Return (x, y) of the center of cell containing provided text 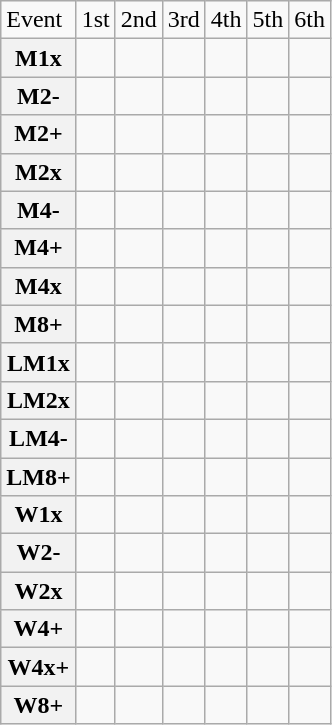
M4- (38, 210)
M4x (38, 286)
LM2x (38, 400)
M2- (38, 96)
M4+ (38, 248)
M8+ (38, 324)
5th (268, 20)
W8+ (38, 705)
3rd (184, 20)
W2- (38, 553)
LM4- (38, 438)
4th (226, 20)
W4x+ (38, 667)
6th (310, 20)
W1x (38, 515)
Event (38, 20)
LM8+ (38, 477)
2nd (138, 20)
W2x (38, 591)
M2x (38, 172)
1st (96, 20)
LM1x (38, 362)
M1x (38, 58)
M2+ (38, 134)
W4+ (38, 629)
